Detect which cell encompasses the target text, then output its [X, Y] center coordinate. 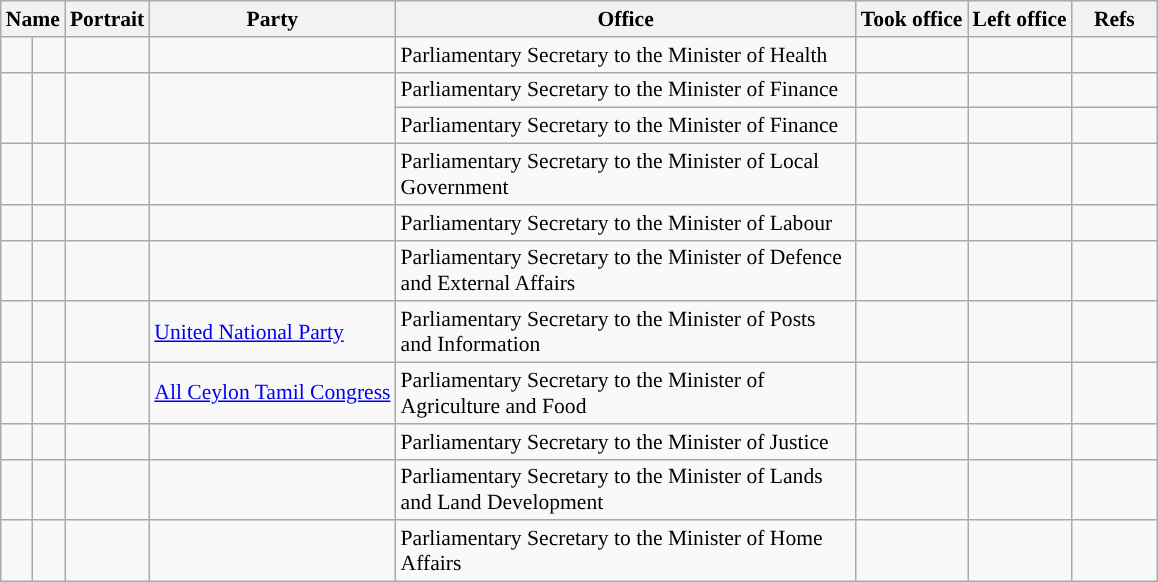
Parliamentary Secretary to the Minister of Lands and Land Development [626, 490]
Party [272, 19]
Portrait [107, 19]
Parliamentary Secretary to the Minister of Home Affairs [626, 552]
Took office [912, 19]
Parliamentary Secretary to the Minister of Posts and Information [626, 332]
Refs [1114, 19]
Parliamentary Secretary to the Minister of Local Government [626, 174]
United National Party [272, 332]
Office [626, 19]
Left office [1020, 19]
Parliamentary Secretary to the Minister of Justice [626, 442]
Parliamentary Secretary to the Minister of Agriculture and Food [626, 394]
Parliamentary Secretary to the Minister of Labour [626, 223]
Name [33, 19]
Parliamentary Secretary to the Minister of Health [626, 55]
Parliamentary Secretary to the Minister of Defence and External Affairs [626, 270]
All Ceylon Tamil Congress [272, 394]
